Locate the cell with the specified text and output its [x, y] center coordinate. 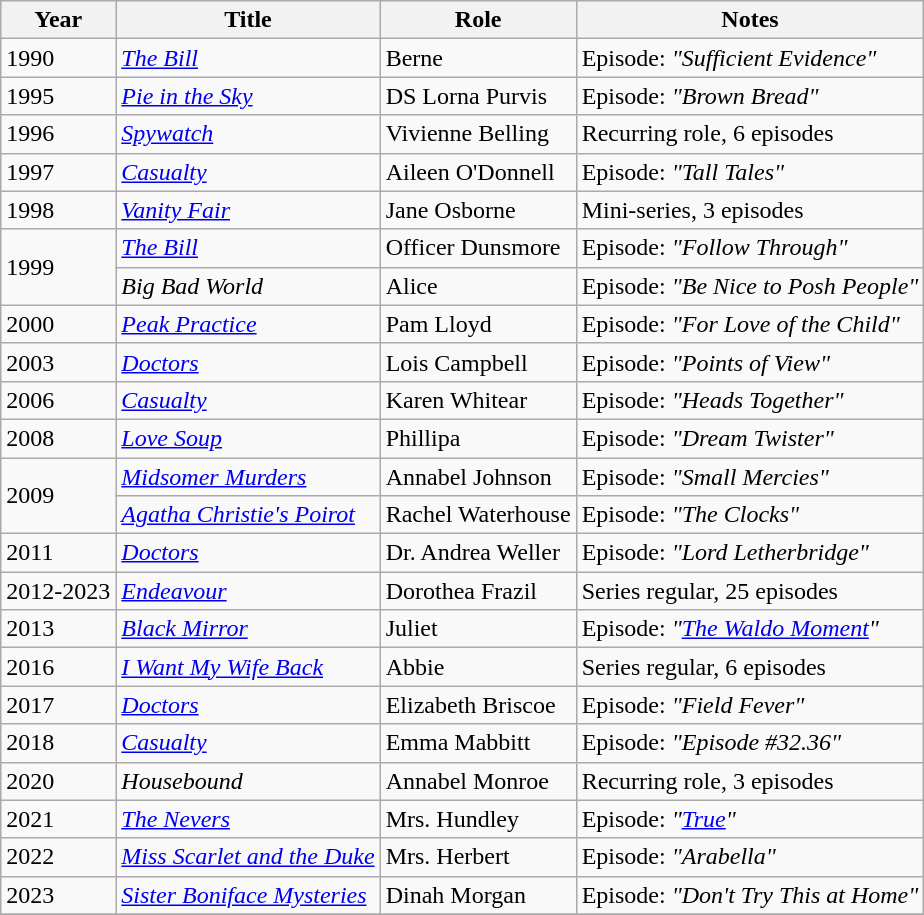
Peak Practice [248, 324]
Midsomer Murders [248, 477]
Phillipa [478, 438]
The Nevers [248, 819]
Episode: "True" [750, 819]
Black Mirror [248, 629]
Dorothea Frazil [478, 591]
Pie in the Sky [248, 96]
Vanity Fair [248, 210]
Annabel Johnson [478, 477]
Abbie [478, 667]
Role [478, 20]
Aileen O'Donnell [478, 172]
Title [248, 20]
2021 [58, 819]
Episode: "Episode #32.36" [750, 743]
2016 [58, 667]
Series regular, 25 episodes [750, 591]
Agatha Christie's Poirot [248, 515]
1995 [58, 96]
Episode: "Sufficient Evidence" [750, 58]
Lois Campbell [478, 362]
Episode: "Brown Bread" [750, 96]
Episode: "Tall Tales" [750, 172]
Mrs. Herbert [478, 857]
Vivienne Belling [478, 134]
Episode: "The Waldo Moment" [750, 629]
Endeavour [248, 591]
Big Bad World [248, 286]
Dinah Morgan [478, 895]
Miss Scarlet and the Duke [248, 857]
Spywatch [248, 134]
2003 [58, 362]
Pam Lloyd [478, 324]
2012-2023 [58, 591]
1998 [58, 210]
Jane Osborne [478, 210]
1990 [58, 58]
Annabel Monroe [478, 781]
Elizabeth Briscoe [478, 705]
2013 [58, 629]
2017 [58, 705]
Berne [478, 58]
Episode: "Arabella" [750, 857]
Episode: "Don't Try This at Home" [750, 895]
Emma Mabbitt [478, 743]
Housebound [248, 781]
2011 [58, 553]
Officer Dunsmore [478, 248]
Episode: "The Clocks" [750, 515]
Dr. Andrea Weller [478, 553]
Episode: "Follow Through" [750, 248]
I Want My Wife Back [248, 667]
2023 [58, 895]
2000 [58, 324]
Recurring role, 6 episodes [750, 134]
Juliet [478, 629]
Episode: "Be Nice to Posh People" [750, 286]
1999 [58, 267]
Notes [750, 20]
Year [58, 20]
2009 [58, 496]
Episode: "Heads Together" [750, 400]
Sister Boniface Mysteries [248, 895]
Mini-series, 3 episodes [750, 210]
Episode: "Small Mercies" [750, 477]
2018 [58, 743]
Love Soup [248, 438]
Mrs. Hundley [478, 819]
2022 [58, 857]
2008 [58, 438]
Episode: "Field Fever" [750, 705]
Episode: "For Love of the Child" [750, 324]
1996 [58, 134]
Rachel Waterhouse [478, 515]
2020 [58, 781]
Episode: "Lord Letherbridge" [750, 553]
1997 [58, 172]
2006 [58, 400]
Recurring role, 3 episodes [750, 781]
Karen Whitear [478, 400]
Episode: "Dream Twister" [750, 438]
DS Lorna Purvis [478, 96]
Series regular, 6 episodes [750, 667]
Alice [478, 286]
Episode: "Points of View" [750, 362]
